Return the [X, Y] coordinate for the center point of the cell that contains the specified text.  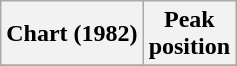
Peakposition [189, 34]
Chart (1982) [72, 34]
